Return the (x, y) coordinate for the center point of the cell that contains the specified text.  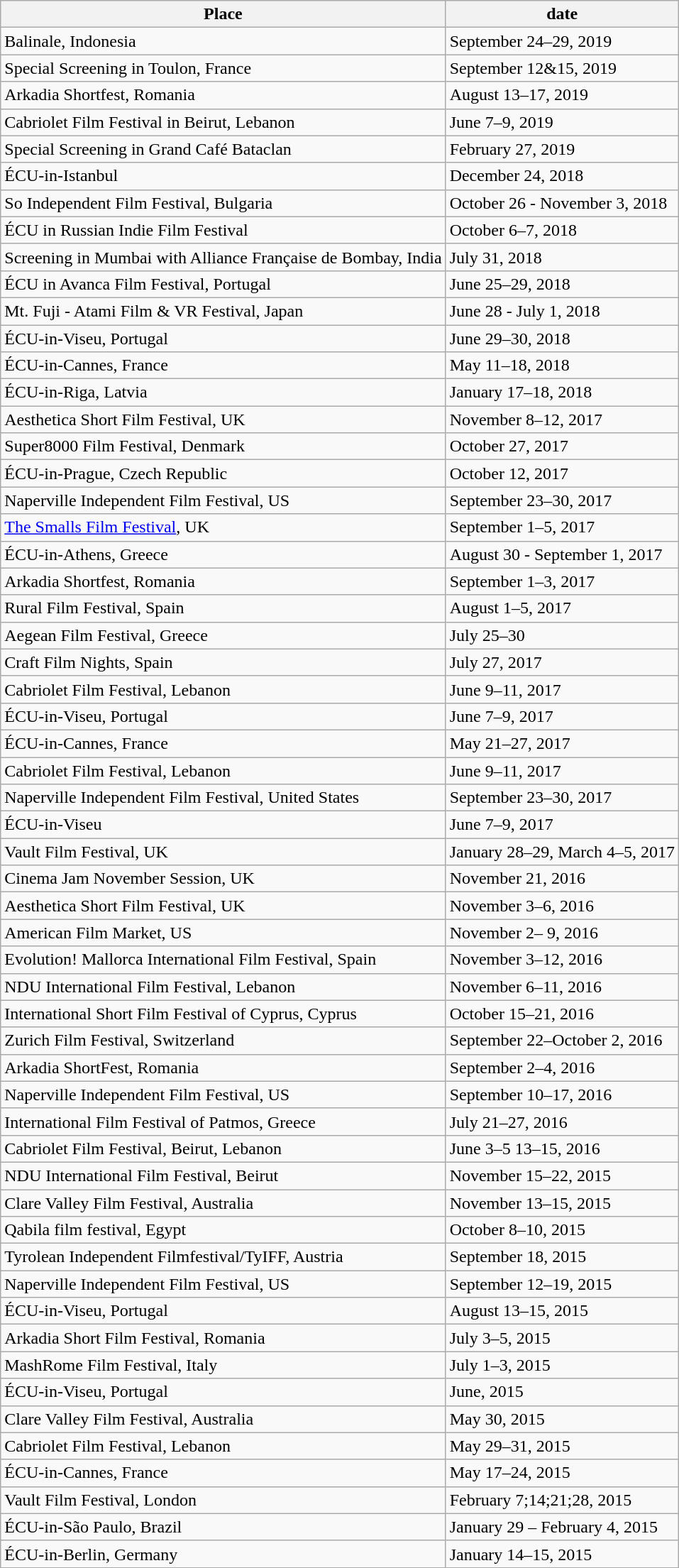
February 27, 2019 (562, 149)
Screening in Mumbai with Alliance Française de Bombay, India (223, 257)
September 24–29, 2019 (562, 41)
Zurich Film Festival, Switzerland (223, 1041)
February 7;14;21;28, 2015 (562, 1500)
January 29 – February 4, 2015 (562, 1527)
Vault Film Festival, London (223, 1500)
ÉCU-in-Prague, Czech Republic (223, 473)
October 26 - November 3, 2018 (562, 203)
September 1–3, 2017 (562, 581)
June 25–29, 2018 (562, 284)
June 7–9, 2019 (562, 122)
ÉCU-in-Athens, Greece (223, 554)
November 2– 9, 2016 (562, 933)
Naperville Independent Film Festival, United States (223, 798)
Cabriolet Film Festival in Beirut, Lebanon (223, 122)
So Independent Film Festival, Bulgaria (223, 203)
September 1–5, 2017 (562, 527)
June, 2015 (562, 1392)
May 11–18, 2018 (562, 366)
Rural Film Festival, Spain (223, 608)
November 3–12, 2016 (562, 960)
ÉCU-in-Viseu (223, 825)
ÉCU-in-Istanbul (223, 176)
Special Screening in Toulon, France (223, 68)
November 15–22, 2015 (562, 1175)
October 15–21, 2016 (562, 1014)
June 3–5 13–15, 2016 (562, 1148)
Evolution! Mallorca International Film Festival, Spain (223, 960)
August 1–5, 2017 (562, 608)
January 17–18, 2018 (562, 393)
June 28 - July 1, 2018 (562, 311)
January 14–15, 2015 (562, 1554)
November 3–6, 2016 (562, 906)
September 18, 2015 (562, 1257)
May 21–27, 2017 (562, 743)
August 30 - September 1, 2017 (562, 554)
International Film Festival of Patmos, Greece (223, 1122)
Qabila film festival, Egypt (223, 1230)
September 12–19, 2015 (562, 1284)
May 30, 2015 (562, 1419)
MashRome Film Festival, Italy (223, 1365)
Arkadia Short Film Festival, Romania (223, 1338)
July 25–30 (562, 635)
Aegean Film Festival, Greece (223, 635)
Balinale, Indonesia (223, 41)
International Short Film Festival of Cyprus, Cyprus (223, 1014)
date (562, 14)
December 24, 2018 (562, 176)
July 31, 2018 (562, 257)
Place (223, 14)
October 8–10, 2015 (562, 1230)
June 29–30, 2018 (562, 339)
July 1–3, 2015 (562, 1365)
September 10–17, 2016 (562, 1095)
Craft Film Nights, Spain (223, 662)
Arkadia ShortFest, Romania (223, 1068)
ÉCU-in-Berlin, Germany (223, 1554)
August 13–17, 2019 (562, 95)
May 29–31, 2015 (562, 1446)
August 13–15, 2015 (562, 1311)
Mt. Fuji - Atami Film & VR Festival, Japan (223, 311)
Vault Film Festival, UK (223, 852)
September 12&15, 2019 (562, 68)
May 17–24, 2015 (562, 1473)
October 6–7, 2018 (562, 230)
American Film Market, US (223, 933)
November 6–11, 2016 (562, 987)
November 21, 2016 (562, 879)
NDU International Film Festival, Beirut (223, 1175)
Super8000 Film Festival, Denmark (223, 446)
ÉCU-in-São Paulo, Brazil (223, 1527)
ÉCU-in-Riga, Latvia (223, 393)
NDU International Film Festival, Lebanon (223, 987)
Cabriolet Film Festival, Beirut, Lebanon (223, 1148)
ÉCU in Avanca Film Festival, Portugal (223, 284)
Tyrolean Independent Filmfestival/TyIFF, Austria (223, 1257)
Special Screening in Grand Café Bataclan (223, 149)
July 21–27, 2016 (562, 1122)
October 27, 2017 (562, 446)
October 12, 2017 (562, 473)
July 3–5, 2015 (562, 1338)
Cinema Jam November Session, UK (223, 879)
ÉCU in Russian Indie Film Festival (223, 230)
September 22–October 2, 2016 (562, 1041)
The Smalls Film Festival, UK (223, 527)
November 8–12, 2017 (562, 420)
November 13–15, 2015 (562, 1203)
September 2–4, 2016 (562, 1068)
July 27, 2017 (562, 662)
January 28–29, March 4–5, 2017 (562, 852)
